Determine the [X, Y] coordinate at the center of the cell enclosing the given text.  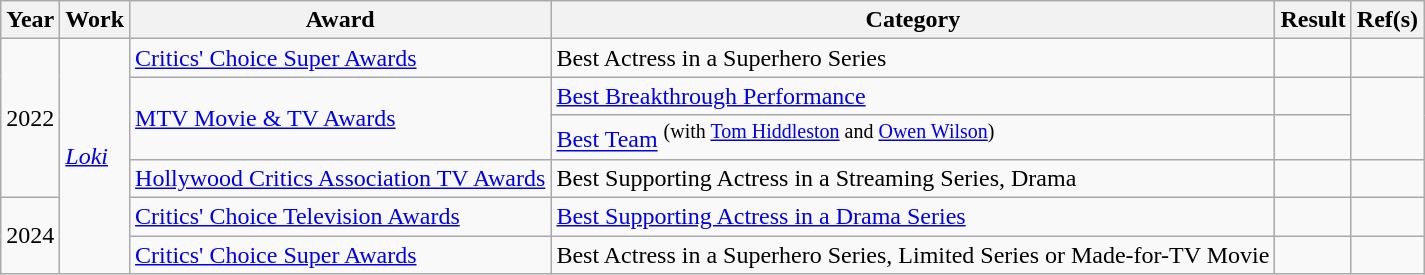
Best Supporting Actress in a Drama Series [913, 217]
Award [340, 20]
Best Actress in a Superhero Series [913, 58]
Best Team (with Tom Hiddleston and Owen Wilson) [913, 138]
Best Supporting Actress in a Streaming Series, Drama [913, 178]
Best Actress in a Superhero Series, Limited Series or Made-for-TV Movie [913, 255]
2024 [30, 236]
Hollywood Critics Association TV Awards [340, 178]
Work [95, 20]
2022 [30, 118]
Year [30, 20]
Best Breakthrough Performance [913, 96]
Ref(s) [1387, 20]
Category [913, 20]
MTV Movie & TV Awards [340, 118]
Loki [95, 156]
Critics' Choice Television Awards [340, 217]
Result [1313, 20]
